Find where the given text appears and provide that cell's center as (X, Y) coordinate. 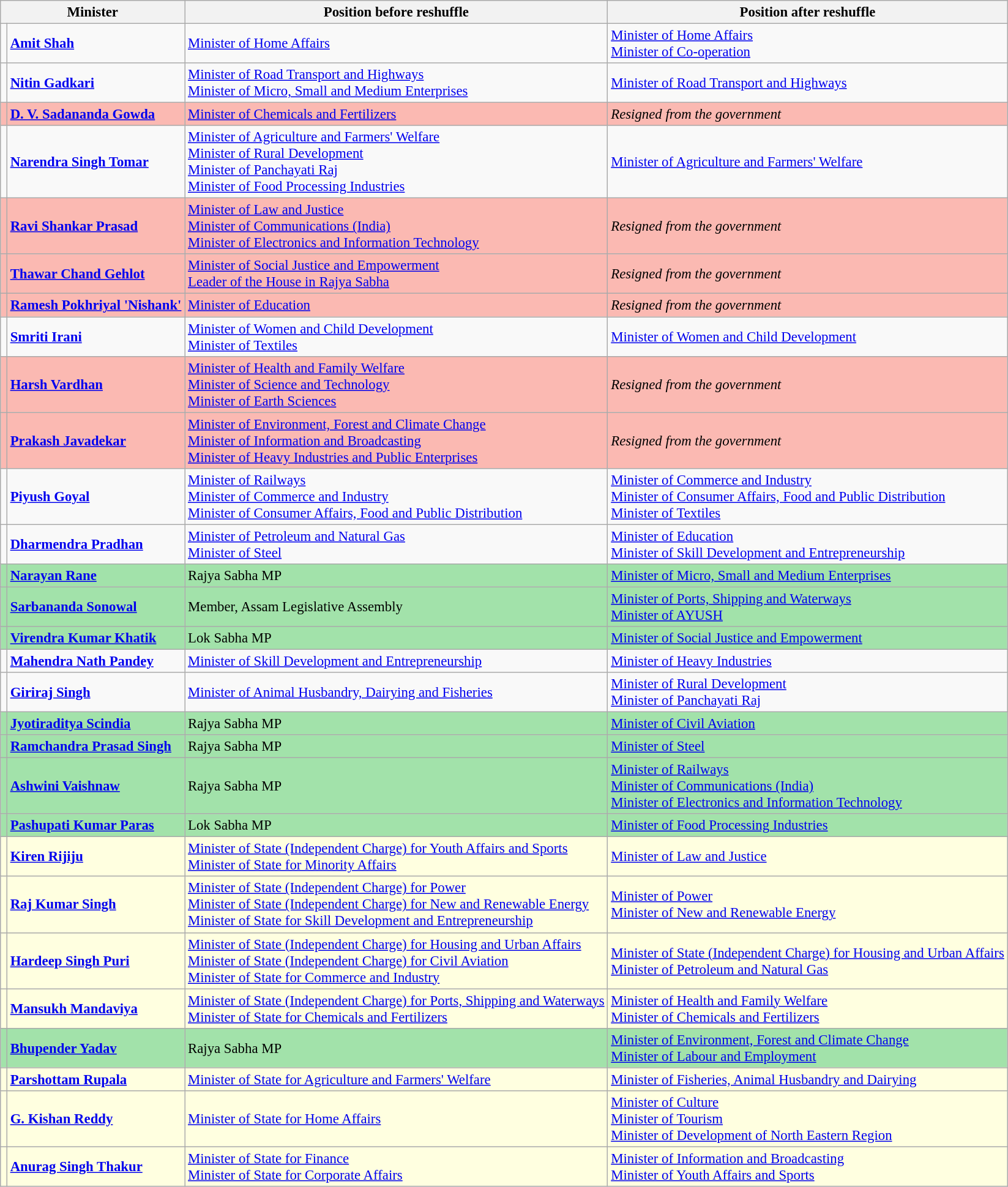
Minister of Education (397, 305)
Kiren Rijiju (95, 857)
Minister of Chemicals and Fertilizers (397, 114)
Member, Assam Legislative Assembly (397, 607)
Minister of Road Transport and HighwaysMinister of Micro, Small and Medium Enterprises (397, 83)
Minister of RailwaysMinister of Commerce and IndustryMinister of Consumer Affairs, Food and Public Distribution (397, 496)
Position after reshuffle (808, 12)
Minister of Home Affairs (397, 44)
Minister of State for Agriculture and Farmers' Welfare (397, 1079)
Minister of Road Transport and Highways (808, 83)
Minister of Information and BroadcastingMinister of Youth Affairs and Sports (808, 1166)
Minister of Heavy Industries (808, 661)
Minister of Home AffairsMinister of Co-operation (808, 44)
Minister of Law and Justice (808, 857)
Minister of CultureMinister of TourismMinister of Development of North Eastern Region (808, 1119)
Mansukh Mandaviya (95, 1008)
Minister of Women and Child Development (808, 337)
Thawar Chand Gehlot (95, 274)
Minister of EducationMinister of Skill Development and Entrepreneurship (808, 545)
Minister of State (Independent Charge) for Housing and Urban AffairsMinister of Petroleum and Natural Gas (808, 961)
Minister of Law and JusticeMinister of Communications (India)Minister of Electronics and Information Technology (397, 226)
G. Kishan Reddy (95, 1119)
Minister of State for Home Affairs (397, 1119)
Ravi Shankar Prasad (95, 226)
Minister of Steel (808, 746)
Parshottam Rupala (95, 1079)
Minister of Animal Husbandry, Dairying and Fisheries (397, 693)
Position before reshuffle (397, 12)
Minister of Micro, Small and Medium Enterprises (808, 576)
Minister of RailwaysMinister of Communications (India)Minister of Electronics and Information Technology (808, 786)
Prakash Javadekar (95, 441)
Harsh Vardhan (95, 384)
Nitin Gadkari (95, 83)
Mahendra Nath Pandey (95, 661)
Minister of Women and Child DevelopmentMinister of Textiles (397, 337)
Minister of Environment, Forest and Climate ChangeMinister of Labour and Employment (808, 1047)
Piyush Goyal (95, 496)
Minister of Commerce and IndustryMinister of Consumer Affairs, Food and Public DistributionMinister of Textiles (808, 496)
Minister (93, 12)
Smriti Irani (95, 337)
Minister of Food Processing Industries (808, 825)
Bhupender Yadav (95, 1047)
Minister of Social Justice and EmpowermentLeader of the House in Rajya Sabha (397, 274)
Minister of Environment, Forest and Climate ChangeMinister of Information and BroadcastingMinister of Heavy Industries and Public Enterprises (397, 441)
D. V. Sadananda Gowda (95, 114)
Narayan Rane (95, 576)
Minister of Civil Aviation (808, 724)
Ashwini Vaishnaw (95, 786)
Amit Shah (95, 44)
Hardeep Singh Puri (95, 961)
Minister of Health and Family WelfareMinister of Science and TechnologyMinister of Earth Sciences (397, 384)
Jyotiraditya Scindia (95, 724)
Minister of State (Independent Charge) for Youth Affairs and SportsMinister of State for Minority Affairs (397, 857)
Minister of Rural DevelopmentMinister of Panchayati Raj (808, 693)
Sarbananda Sonowal (95, 607)
Minister of Fisheries, Animal Husbandry and Dairying (808, 1079)
Minister of State for FinanceMinister of State for Corporate Affairs (397, 1166)
Narendra Singh Tomar (95, 162)
Giriraj Singh (95, 693)
Minister of State (Independent Charge) for Ports, Shipping and WaterwaysMinister of State for Chemicals and Fertilizers (397, 1008)
Anurag Singh Thakur (95, 1166)
Minister of Agriculture and Farmers' Welfare (808, 162)
Virendra Kumar Khatik (95, 638)
Minister of Health and Family WelfareMinister of Chemicals and Fertilizers (808, 1008)
Minister of Skill Development and Entrepreneurship (397, 661)
Ramesh Pokhriyal 'Nishank' (95, 305)
Minister of Ports, Shipping and WaterwaysMinister of AYUSH (808, 607)
Pashupati Kumar Paras (95, 825)
Minister of PowerMinister of New and Renewable Energy (808, 905)
Minister of Petroleum and Natural GasMinister of Steel (397, 545)
Minister of Social Justice and Empowerment (808, 638)
Raj Kumar Singh (95, 905)
Minister of Agriculture and Farmers' WelfareMinister of Rural DevelopmentMinister of Panchayati RajMinister of Food Processing Industries (397, 162)
Dharmendra Pradhan (95, 545)
Ramchandra Prasad Singh (95, 746)
